Locate the cell with the specified text and output its [x, y] center coordinate. 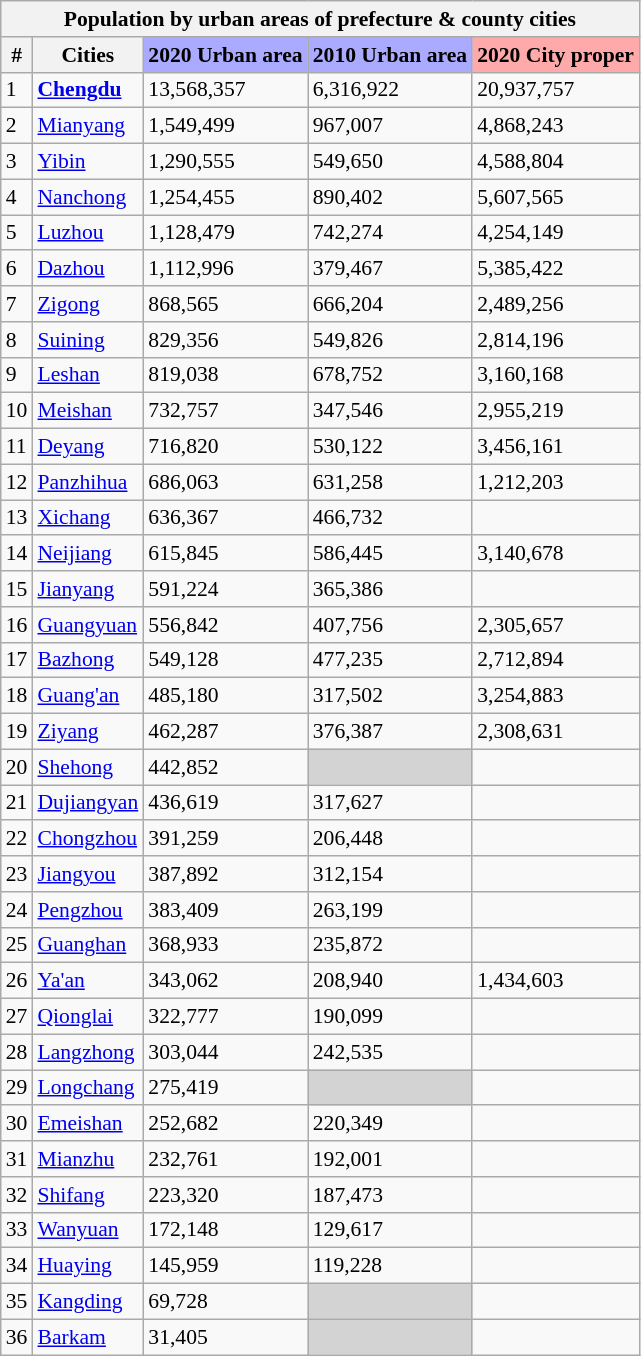
Deyang [88, 447]
549,826 [390, 340]
5,385,422 [556, 269]
Longchang [88, 1088]
Luzhou [88, 233]
Chongzhou [88, 839]
Dazhou [88, 269]
13,568,357 [225, 90]
22 [17, 839]
6 [17, 269]
Guangyuan [88, 625]
436,619 [225, 803]
312,154 [390, 874]
11 [17, 447]
442,852 [225, 767]
14 [17, 554]
223,320 [225, 1195]
3,140,678 [556, 554]
Leshan [88, 375]
9 [17, 375]
8 [17, 340]
2,305,657 [556, 625]
5 [17, 233]
Shehong [88, 767]
3,456,161 [556, 447]
636,367 [225, 518]
Huaying [88, 1266]
7 [17, 304]
Jianyang [88, 589]
Meishan [88, 411]
4,588,804 [556, 162]
27 [17, 1017]
275,419 [225, 1088]
Panzhihua [88, 482]
666,204 [390, 304]
Zigong [88, 304]
2,955,219 [556, 411]
32 [17, 1195]
868,565 [225, 304]
20,937,757 [556, 90]
172,148 [225, 1230]
Neijiang [88, 554]
2,712,894 [556, 660]
25 [17, 945]
Ziyang [88, 732]
Chengdu [88, 90]
1,290,555 [225, 162]
235,872 [390, 945]
19 [17, 732]
17 [17, 660]
20 [17, 767]
Wanyuan [88, 1230]
549,128 [225, 660]
24 [17, 910]
18 [17, 696]
6,316,922 [390, 90]
232,761 [225, 1159]
119,228 [390, 1266]
383,409 [225, 910]
12 [17, 482]
Shifang [88, 1195]
Mianzhu [88, 1159]
187,473 [390, 1195]
Nanchong [88, 197]
Qionglai [88, 1017]
Barkam [88, 1337]
220,349 [390, 1124]
1,212,203 [556, 482]
2,308,631 [556, 732]
322,777 [225, 1017]
2020 City proper [556, 55]
Ya'an [88, 981]
Emeishan [88, 1124]
21 [17, 803]
391,259 [225, 839]
2010 Urban area [390, 55]
317,502 [390, 696]
556,842 [225, 625]
4 [17, 197]
2 [17, 126]
716,820 [225, 447]
2,814,196 [556, 340]
376,387 [390, 732]
1 [17, 90]
Population by urban areas of prefecture & county cities [320, 19]
# [17, 55]
379,467 [390, 269]
13 [17, 518]
303,044 [225, 1052]
1,112,996 [225, 269]
1,549,499 [225, 126]
485,180 [225, 696]
317,627 [390, 803]
829,356 [225, 340]
23 [17, 874]
129,617 [390, 1230]
3,160,168 [556, 375]
407,756 [390, 625]
3,254,883 [556, 696]
33 [17, 1230]
343,062 [225, 981]
5,607,565 [556, 197]
368,933 [225, 945]
Jiangyou [88, 874]
242,535 [390, 1052]
4,868,243 [556, 126]
387,892 [225, 874]
69,728 [225, 1302]
365,386 [390, 589]
36 [17, 1337]
263,199 [390, 910]
591,224 [225, 589]
190,099 [390, 1017]
206,448 [390, 839]
678,752 [390, 375]
252,682 [225, 1124]
Langzhong [88, 1052]
Mianyang [88, 126]
34 [17, 1266]
35 [17, 1302]
28 [17, 1052]
16 [17, 625]
549,650 [390, 162]
1,254,455 [225, 197]
Kangding [88, 1302]
31 [17, 1159]
Guang'an [88, 696]
732,757 [225, 411]
4,254,149 [556, 233]
2020 Urban area [225, 55]
586,445 [390, 554]
29 [17, 1088]
10 [17, 411]
462,287 [225, 732]
477,235 [390, 660]
26 [17, 981]
208,940 [390, 981]
Suining [88, 340]
Pengzhou [88, 910]
Guanghan [88, 945]
Dujiangyan [88, 803]
631,258 [390, 482]
530,122 [390, 447]
742,274 [390, 233]
615,845 [225, 554]
Xichang [88, 518]
192,001 [390, 1159]
Bazhong [88, 660]
2,489,256 [556, 304]
30 [17, 1124]
145,959 [225, 1266]
15 [17, 589]
347,546 [390, 411]
686,063 [225, 482]
Cities [88, 55]
890,402 [390, 197]
1,128,479 [225, 233]
3 [17, 162]
967,007 [390, 126]
31,405 [225, 1337]
1,434,603 [556, 981]
Yibin [88, 162]
819,038 [225, 375]
466,732 [390, 518]
